Search for the cell housing the specified text and yield its [X, Y] center coordinate. 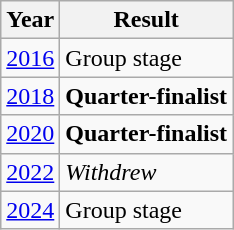
Year [30, 20]
2016 [30, 58]
Withdrew [146, 172]
2020 [30, 134]
2022 [30, 172]
Result [146, 20]
2018 [30, 96]
2024 [30, 210]
